Determine the (X, Y) coordinate at the center of the cell enclosing the given text.  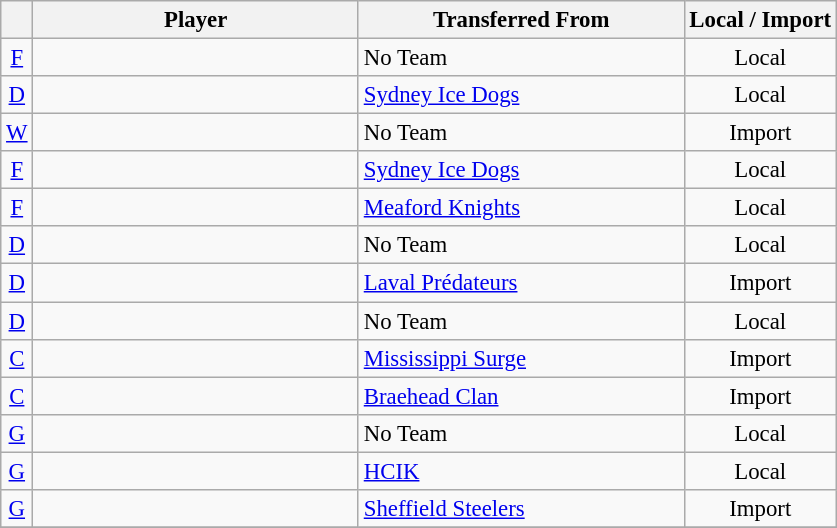
Local / Import (760, 20)
Transferred From (521, 20)
Mississippi Surge (521, 358)
W (17, 133)
Sheffield Steelers (521, 509)
HCIK (521, 471)
Braehead Clan (521, 396)
Laval Prédateurs (521, 283)
Player (196, 20)
Meaford Knights (521, 208)
